Locate the cell with the specified text and output its [X, Y] center coordinate. 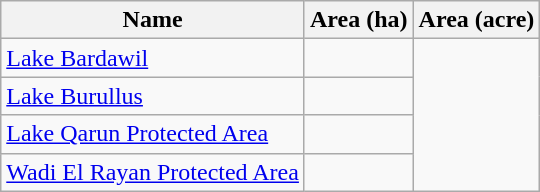
Lake Qarun Protected Area [153, 134]
Area (ha) [358, 20]
Wadi El Rayan Protected Area [153, 172]
Area (acre) [476, 20]
Lake Burullus [153, 96]
Lake Bardawil [153, 58]
Name [153, 20]
